Identify which cell holds the provided text, then report its [X, Y] central coordinate. 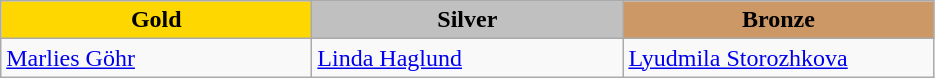
Gold [156, 20]
Silver [468, 20]
Lyudmila Storozhkova [778, 58]
Marlies Göhr [156, 58]
Linda Haglund [468, 58]
Bronze [778, 20]
